Locate the cell with the specified text and output its (X, Y) center coordinate. 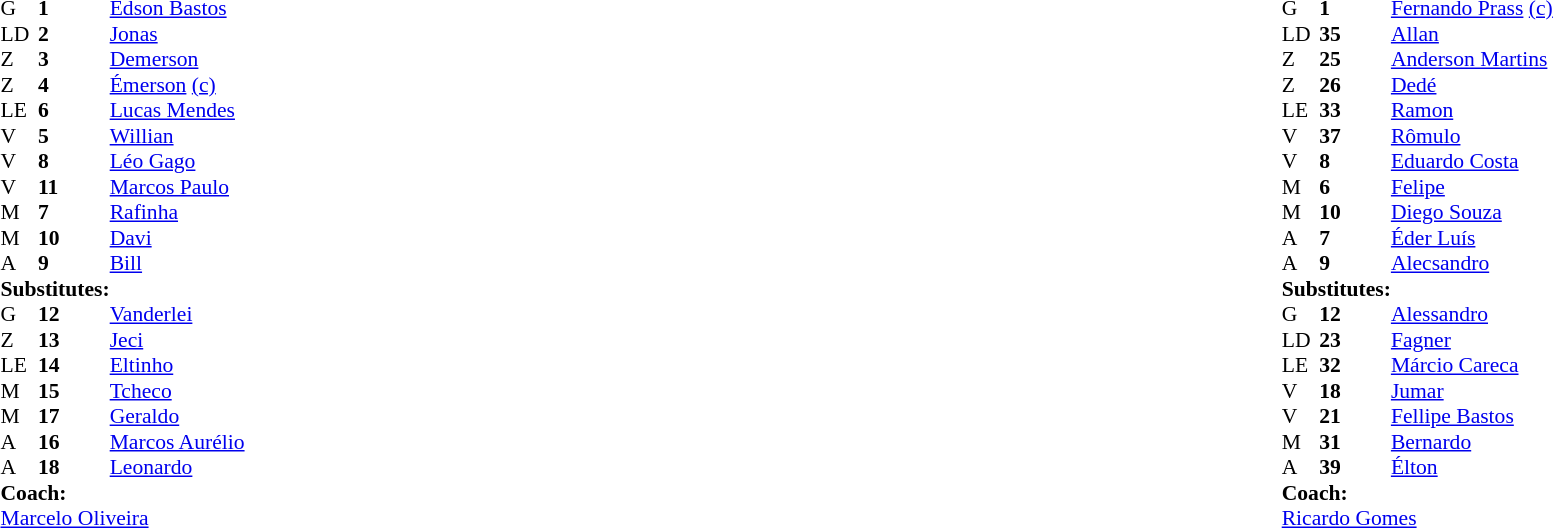
Anderson Martins (1472, 59)
15 (57, 391)
37 (1338, 136)
Márcio Careca (1472, 365)
26 (1338, 85)
Allan (1472, 34)
Vanderlei (178, 315)
3 (57, 59)
11 (57, 187)
Rafinha (178, 213)
Marcos Aurélio (178, 442)
33 (1338, 111)
13 (57, 340)
Jonas (178, 34)
Jumar (1472, 391)
4 (57, 85)
Dedé (1472, 85)
2 (57, 34)
Geraldo (178, 417)
23 (1338, 340)
Émerson (c) (178, 85)
25 (1338, 59)
Éder Luís (1472, 238)
Willian (178, 136)
Alecsandro (1472, 263)
Fellipe Bastos (1472, 417)
Eduardo Costa (1472, 161)
Demerson (178, 59)
Bernardo (1472, 442)
5 (57, 136)
35 (1338, 34)
32 (1338, 365)
16 (57, 442)
14 (57, 365)
17 (57, 417)
Diego Souza (1472, 213)
Eltinho (178, 365)
Marcos Paulo (178, 187)
Ramon (1472, 111)
Davi (178, 238)
Bill (178, 263)
Lucas Mendes (178, 111)
Fagner (1472, 340)
39 (1338, 467)
Felipe (1472, 187)
Leonardo (178, 467)
21 (1338, 417)
Rômulo (1472, 136)
Tcheco (178, 391)
Jeci (178, 340)
Léo Gago (178, 161)
31 (1338, 442)
Alessandro (1472, 315)
Élton (1472, 467)
